Return the [x, y] coordinate for the center point of the cell that contains the specified text.  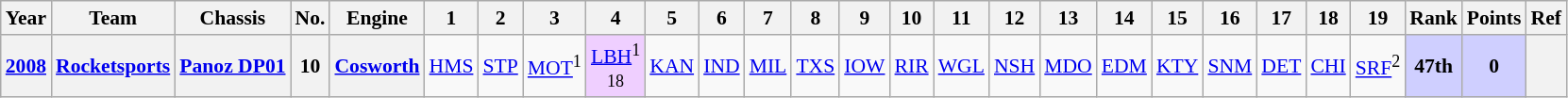
19 [1378, 18]
Chassis [232, 18]
13 [1069, 18]
1 [451, 18]
CHI [1327, 66]
KAN [672, 66]
Cosworth [377, 66]
IOW [865, 66]
No. [311, 18]
16 [1229, 18]
18 [1327, 18]
2008 [26, 66]
STP [500, 66]
SRF2 [1378, 66]
11 [961, 18]
15 [1177, 18]
TXS [816, 66]
IND [721, 66]
Panoz DP01 [232, 66]
6 [721, 18]
Year [26, 18]
3 [555, 18]
SNM [1229, 66]
Points [1494, 18]
14 [1124, 18]
7 [768, 18]
Rocketsports [113, 66]
Engine [377, 18]
DET [1281, 66]
RIR [912, 66]
Team [113, 18]
9 [865, 18]
12 [1014, 18]
NSH [1014, 66]
MDO [1069, 66]
8 [816, 18]
17 [1281, 18]
4 [615, 18]
47th [1433, 66]
Rank [1433, 18]
EDM [1124, 66]
2 [500, 18]
LBH118 [615, 66]
MOT1 [555, 66]
5 [672, 18]
KTY [1177, 66]
0 [1494, 66]
MIL [768, 66]
Ref [1546, 18]
WGL [961, 66]
HMS [451, 66]
